Detect which cell encompasses the target text, then output its (X, Y) center coordinate. 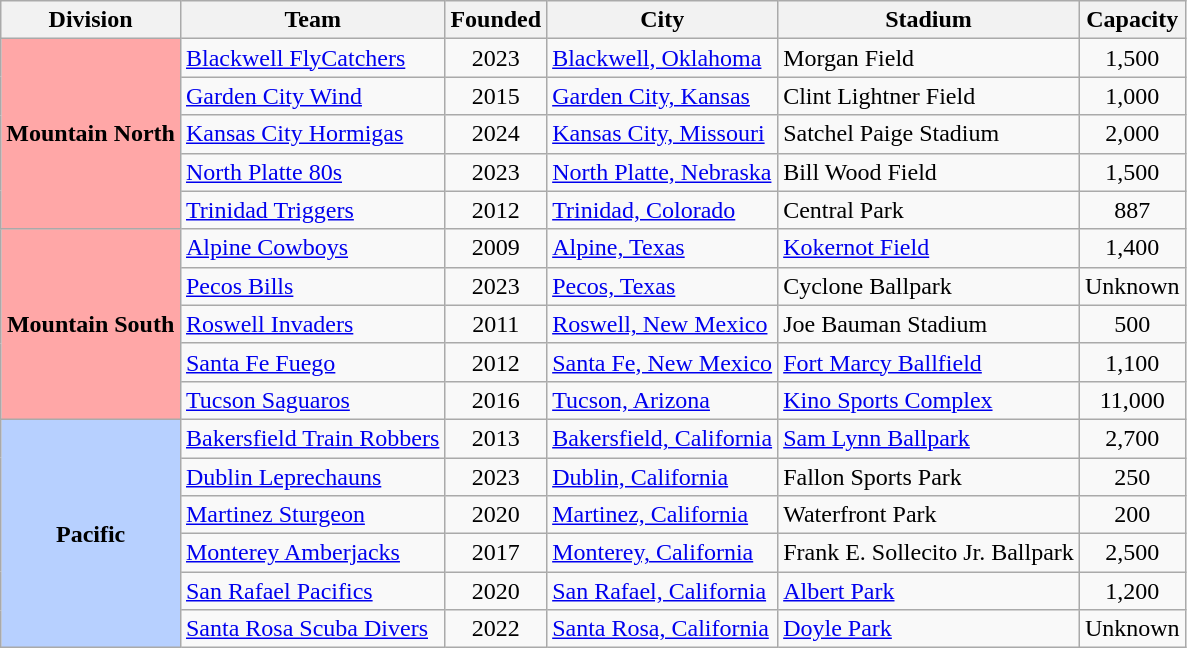
2024 (496, 134)
Capacity (1132, 20)
2022 (496, 629)
2015 (496, 96)
Santa Fe, New Mexico (662, 362)
Monterey Amberjacks (312, 553)
Monterey, California (662, 553)
Central Park (929, 210)
Santa Rosa Scuba Divers (312, 629)
Blackwell FlyCatchers (312, 58)
Mountain South (91, 324)
1,200 (1132, 591)
1,400 (1132, 248)
2,000 (1132, 134)
Morgan Field (929, 58)
Trinidad Triggers (312, 210)
Fallon Sports Park (929, 477)
Garden City Wind (312, 96)
Frank E. Sollecito Jr. Ballpark (929, 553)
Dublin Leprechauns (312, 477)
Satchel Paige Stadium (929, 134)
Sam Lynn Ballpark (929, 438)
2013 (496, 438)
Dublin, California (662, 477)
City (662, 20)
Cyclone Ballpark (929, 286)
Mountain North (91, 134)
North Platte 80s (312, 172)
Bakersfield Train Robbers (312, 438)
San Rafael, California (662, 591)
Pacific (91, 533)
Blackwell, Oklahoma (662, 58)
Kokernot Field (929, 248)
1,000 (1132, 96)
2011 (496, 324)
Pecos Bills (312, 286)
Trinidad, Colorado (662, 210)
Stadium (929, 20)
2009 (496, 248)
Roswell, New Mexico (662, 324)
2016 (496, 400)
Kansas City, Missouri (662, 134)
Pecos, Texas (662, 286)
Roswell Invaders (312, 324)
500 (1132, 324)
Martinez Sturgeon (312, 515)
200 (1132, 515)
Clint Lightner Field (929, 96)
Tucson, Arizona (662, 400)
Bill Wood Field (929, 172)
Alpine, Texas (662, 248)
Martinez, California (662, 515)
Fort Marcy Ballfield (929, 362)
Alpine Cowboys (312, 248)
North Platte, Nebraska (662, 172)
Kansas City Hormigas (312, 134)
Santa Fe Fuego (312, 362)
Joe Bauman Stadium (929, 324)
Albert Park (929, 591)
2,700 (1132, 438)
Founded (496, 20)
Kino Sports Complex (929, 400)
250 (1132, 477)
Waterfront Park (929, 515)
11,000 (1132, 400)
San Rafael Pacifics (312, 591)
887 (1132, 210)
1,100 (1132, 362)
Tucson Saguaros (312, 400)
2,500 (1132, 553)
Division (91, 20)
Garden City, Kansas (662, 96)
Bakersfield, California (662, 438)
2017 (496, 553)
Doyle Park (929, 629)
Team (312, 20)
Santa Rosa, California (662, 629)
